Return the [X, Y] coordinate for the center point of the cell that contains the specified text.  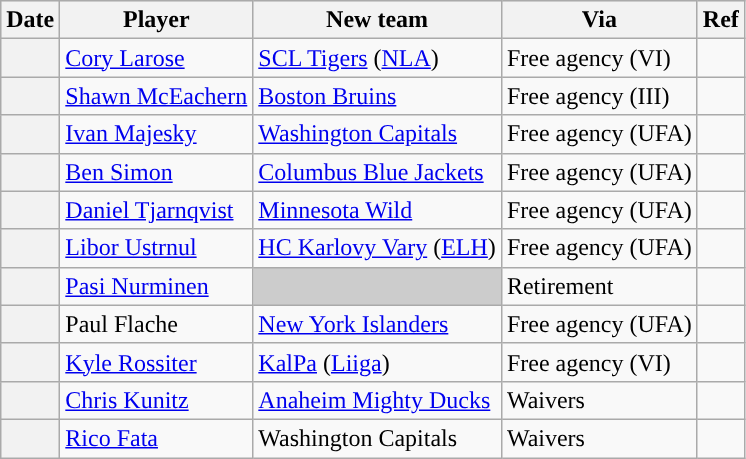
Player [156, 20]
Ben Simon [156, 172]
Via [599, 20]
Paul Flache [156, 324]
Columbus Blue Jackets [378, 172]
Kyle Rossiter [156, 362]
New York Islanders [378, 324]
New team [378, 20]
Ref [720, 20]
Libor Ustrnul [156, 248]
Minnesota Wild [378, 210]
Date [30, 20]
Free agency (III) [599, 96]
Shawn McEachern [156, 96]
Rico Fata [156, 438]
Daniel Tjarnqvist [156, 210]
Pasi Nurminen [156, 286]
Anaheim Mighty Ducks [378, 400]
HC Karlovy Vary (ELH) [378, 248]
KalPa (Liiga) [378, 362]
Chris Kunitz [156, 400]
Retirement [599, 286]
Ivan Majesky [156, 134]
Cory Larose [156, 58]
Boston Bruins [378, 96]
SCL Tigers (NLA) [378, 58]
